From the cell containing the given text, extract its center point as [x, y] coordinate. 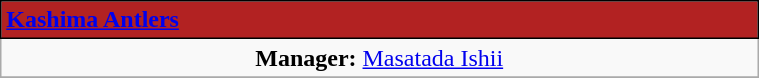
Kashima Antlers [380, 20]
Manager: Masatada Ishii [380, 58]
